Locate the cell with the specified text and output its [X, Y] center coordinate. 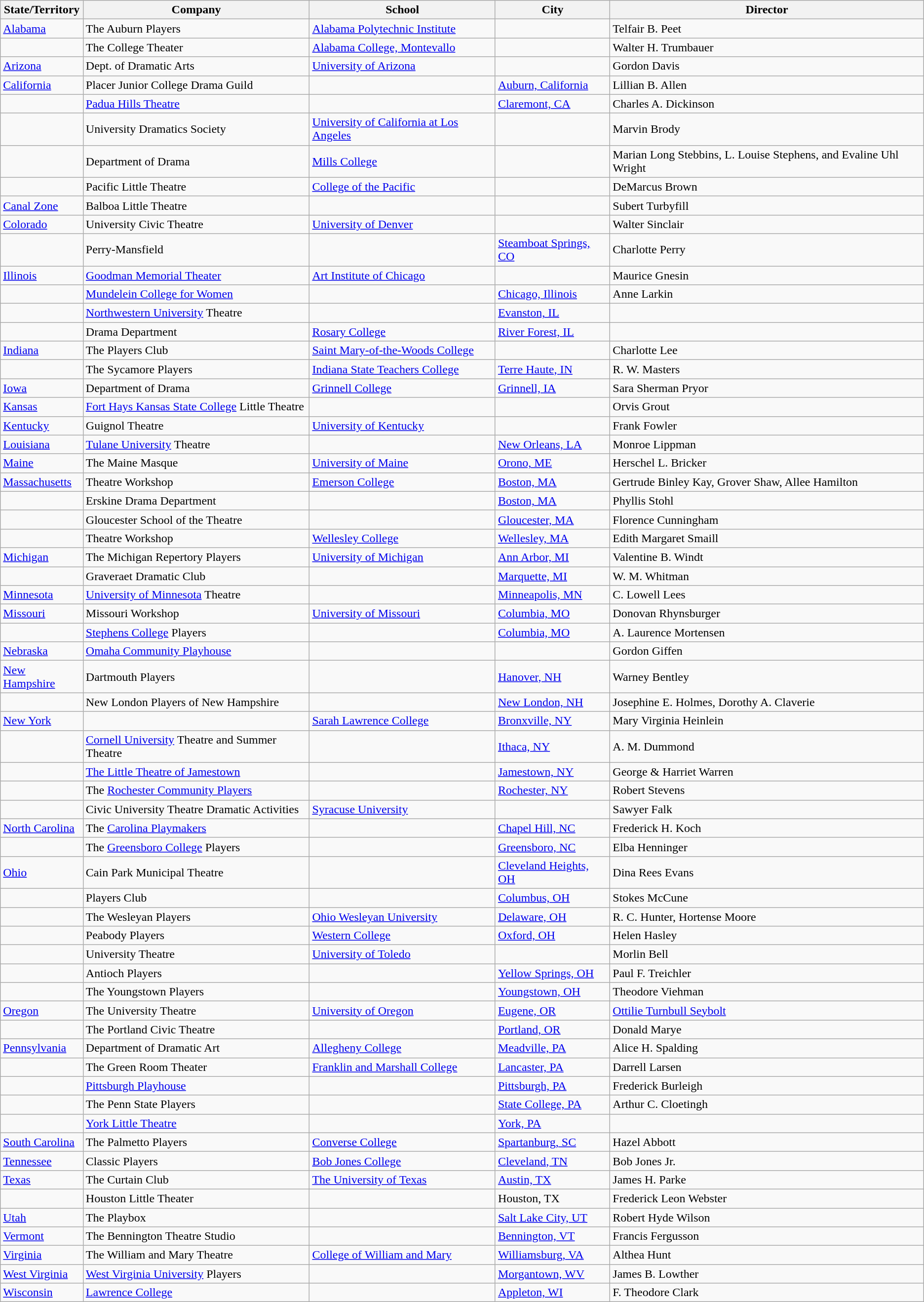
Rosary College [402, 332]
University Theatre [196, 954]
The Youngstown Players [196, 992]
City [552, 10]
University of Missouri [402, 614]
Morgantown, WV [552, 1274]
Wellesley College [402, 538]
Gloucester, MA [552, 519]
The Green Room Theater [196, 1067]
Telfair B. Peet [767, 29]
The William and Mary Theatre [196, 1255]
Balboa Little Theatre [196, 205]
Frederick Burleigh [767, 1086]
Cleveland, TN [552, 1161]
Civic University Theatre Dramatic Activities [196, 809]
C. Lowell Lees [767, 595]
Massachusetts [42, 482]
University of Minnesota Theatre [196, 595]
A. M. Dummond [767, 747]
Kentucky [42, 426]
Stokes McCune [767, 898]
California [42, 85]
Padua Hills Theatre [196, 104]
The Players Club [196, 351]
Classic Players [196, 1161]
North Carolina [42, 828]
Hazel Abbott [767, 1142]
Orono, ME [552, 463]
Grinnell College [402, 388]
Walter H. Trumbauer [767, 47]
The Rochester Community Players [196, 790]
Emerson College [402, 482]
A. Laurence Mortensen [767, 632]
Auburn, California [552, 85]
Williamsburg, VA [552, 1255]
Marian Long Stebbins, L. Louise Stephens, and Evaline Uhl Wright [767, 161]
Tulane University Theatre [196, 444]
Indiana State Teachers College [402, 369]
Ann Arbor, MI [552, 557]
Edith Margaret Smaill [767, 538]
Austin, TX [552, 1180]
Michigan [42, 557]
West Virginia [42, 1274]
James H. Parke [767, 1180]
Pacific Little Theatre [196, 187]
State/Territory [42, 10]
Illinois [42, 275]
Perry-Mansfield [196, 250]
Mills College [402, 161]
Sawyer Falk [767, 809]
Houston, TX [552, 1198]
Pittsburgh Playhouse [196, 1086]
The Wesleyan Players [196, 917]
Mary Virginia Heinlein [767, 721]
R. C. Hunter, Hortense Moore [767, 917]
York, PA [552, 1123]
Dept. of Dramatic Arts [196, 66]
Meadville, PA [552, 1048]
Salt Lake City, UT [552, 1217]
Alabama Polytechnic Institute [402, 29]
The Playbox [196, 1217]
University Civic Theatre [196, 224]
Converse College [402, 1142]
Pittsburgh, PA [552, 1086]
Oxford, OH [552, 936]
James B. Lowther [767, 1274]
Nebraska [42, 651]
Rochester, NY [552, 790]
The Portland Civic Theatre [196, 1029]
Frederick H. Koch [767, 828]
University of Arizona [402, 66]
River Forest, IL [552, 332]
Frederick Leon Webster [767, 1198]
Tennessee [42, 1161]
Placer Junior College Drama Guild [196, 85]
The Carolina Playmakers [196, 828]
Kansas [42, 407]
Paul F. Treichler [767, 973]
W. M. Whitman [767, 576]
Eugene, OR [552, 1011]
The Michigan Repertory Players [196, 557]
Antioch Players [196, 973]
Morlin Bell [767, 954]
Louisiana [42, 444]
F. Theodore Clark [767, 1293]
Pennsylvania [42, 1048]
York Little Theatre [196, 1123]
Cain Park Municipal Theatre [196, 872]
Ohio Wesleyan University [402, 917]
Virginia [42, 1255]
Cornell University Theatre and Summer Theatre [196, 747]
Hanover, NH [552, 676]
University of Kentucky [402, 426]
Vermont [42, 1236]
Drama Department [196, 332]
New London Players of New Hampshire [196, 702]
Francis Fergusson [767, 1236]
R. W. Masters [767, 369]
The Greensboro College Players [196, 847]
Minnesota [42, 595]
Gertrude Binley Kay, Grover Shaw, Allee Hamilton [767, 482]
Gordon Davis [767, 66]
Bennington, VT [552, 1236]
Frank Fowler [767, 426]
Lawrence College [196, 1293]
Ithaca, NY [552, 747]
Delaware, OH [552, 917]
New York [42, 721]
Steamboat Springs, CO [552, 250]
The Sycamore Players [196, 369]
The University Theatre [196, 1011]
Alabama [42, 29]
School [402, 10]
Sarah Lawrence College [402, 721]
Theodore Viehman [767, 992]
Marvin Brody [767, 129]
Bob Jones College [402, 1161]
Missouri [42, 614]
Department of Dramatic Art [196, 1048]
New Orleans, LA [552, 444]
Northwestern University Theatre [196, 313]
State College, PA [552, 1105]
Phyllis Stohl [767, 501]
Dartmouth Players [196, 676]
Herschel L. Bricker [767, 463]
Colorado [42, 224]
The College Theater [196, 47]
Syracuse University [402, 809]
Indiana [42, 351]
Evanston, IL [552, 313]
New Hampshire [42, 676]
Allegheny College [402, 1048]
Sara Sherman Pryor [767, 388]
Walter Sinclair [767, 224]
Elba Henninger [767, 847]
University of Michigan [402, 557]
Ohio [42, 872]
University of California at Los Angeles [402, 129]
Graveraet Dramatic Club [196, 576]
Spartanburg, SC [552, 1142]
Althea Hunt [767, 1255]
Director [767, 10]
Franklin and Marshall College [402, 1067]
Charles A. Dickinson [767, 104]
New London, NH [552, 702]
Players Club [196, 898]
Chapel Hill, NC [552, 828]
Lillian B. Allen [767, 85]
Charlotte Perry [767, 250]
Grinnell, IA [552, 388]
Utah [42, 1217]
Maine [42, 463]
University of Oregon [402, 1011]
Appleton, WI [552, 1293]
Charlotte Lee [767, 351]
Alice H. Spalding [767, 1048]
Lancaster, PA [552, 1067]
Erskine Drama Department [196, 501]
Mundelein College for Women [196, 294]
The University of Texas [402, 1180]
College of the Pacific [402, 187]
The Auburn Players [196, 29]
Houston Little Theater [196, 1198]
Donald Marye [767, 1029]
University of Denver [402, 224]
The Curtain Club [196, 1180]
Art Institute of Chicago [402, 275]
Canal Zone [42, 205]
Orvis Grout [767, 407]
College of William and Mary [402, 1255]
Guignol Theatre [196, 426]
Jamestown, NY [552, 772]
Marquette, MI [552, 576]
DeMarcus Brown [767, 187]
Arthur C. Cloetingh [767, 1105]
Company [196, 10]
Goodman Memorial Theater [196, 275]
Texas [42, 1180]
Subert Turbyfill [767, 205]
Donovan Rhynsburger [767, 614]
Wisconsin [42, 1293]
Cleveland Heights, OH [552, 872]
Claremont, CA [552, 104]
Anne Larkin [767, 294]
Stephens College Players [196, 632]
The Palmetto Players [196, 1142]
Fort Hays Kansas State College Little Theatre [196, 407]
Alabama College, Montevallo [402, 47]
Maurice Gnesin [767, 275]
Minneapolis, MN [552, 595]
Bronxville, NY [552, 721]
Columbus, OH [552, 898]
Warney Bentley [767, 676]
Portland, OR [552, 1029]
Ottilie Turnbull Seybolt [767, 1011]
Peabody Players [196, 936]
Josephine E. Holmes, Dorothy A. Claverie [767, 702]
Florence Cunningham [767, 519]
Valentine B. Windt [767, 557]
Arizona [42, 66]
Omaha Community Playhouse [196, 651]
Gloucester School of the Theatre [196, 519]
Monroe Lippman [767, 444]
Bob Jones Jr. [767, 1161]
Robert Stevens [767, 790]
Oregon [42, 1011]
Yellow Springs, OH [552, 973]
Missouri Workshop [196, 614]
Robert Hyde Wilson [767, 1217]
The Maine Masque [196, 463]
Greensboro, NC [552, 847]
University of Maine [402, 463]
Saint Mary-of-the-Woods College [402, 351]
University Dramatics Society [196, 129]
Dina Rees Evans [767, 872]
Terre Haute, IN [552, 369]
University of Toledo [402, 954]
George & Harriet Warren [767, 772]
The Little Theatre of Jamestown [196, 772]
Chicago, Illinois [552, 294]
The Penn State Players [196, 1105]
Iowa [42, 388]
Helen Hasley [767, 936]
Wellesley, MA [552, 538]
West Virginia University Players [196, 1274]
The Bennington Theatre Studio [196, 1236]
South Carolina [42, 1142]
Western College [402, 936]
Darrell Larsen [767, 1067]
Youngstown, OH [552, 992]
Gordon Giffen [767, 651]
